Output the [X, Y] coordinate of the center of the cell containing the given text.  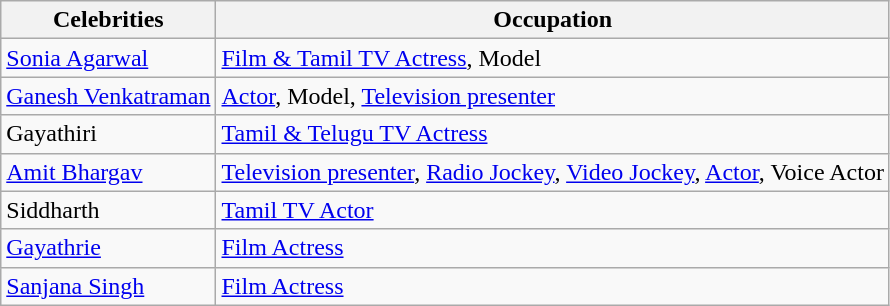
Tamil TV Actor [552, 210]
Gayathrie [108, 248]
Television presenter, Radio Jockey, Video Jockey, Actor, Voice Actor [552, 172]
Film & Tamil TV Actress, Model [552, 58]
Actor, Model, Television presenter [552, 96]
Ganesh Venkatraman [108, 96]
Sanjana Singh [108, 286]
Gayathiri [108, 134]
Celebrities [108, 20]
Tamil & Telugu TV Actress [552, 134]
Amit Bhargav [108, 172]
Sonia Agarwal [108, 58]
Occupation [552, 20]
Siddharth [108, 210]
